Extract the [X, Y] coordinate from the center of the cell holding the provided text.  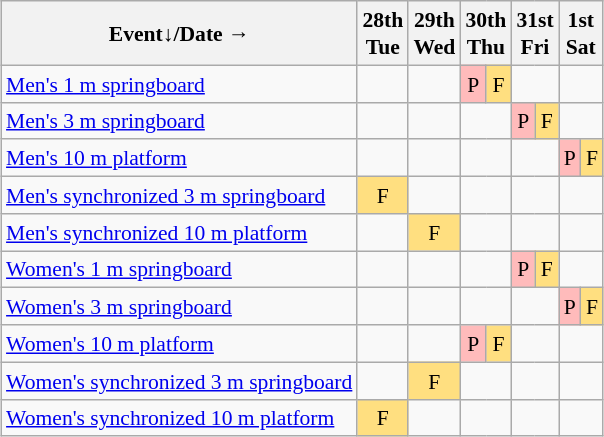
30thThu [486, 33]
Women's synchronized 10 m platform [179, 418]
Men's 10 m platform [179, 158]
Women's 1 m springboard [179, 268]
29thWed [434, 33]
Men's synchronized 3 m springboard [179, 194]
Men's synchronized 10 m platform [179, 232]
Women's synchronized 3 m springboard [179, 380]
Women's 3 m springboard [179, 306]
Event↓/Date → [179, 33]
Women's 10 m platform [179, 344]
28thTue [382, 33]
Men's 3 m springboard [179, 120]
Men's 1 m springboard [179, 84]
31stFri [534, 33]
1stSat [581, 33]
